Identify which cell holds the provided text, then report its [X, Y] central coordinate. 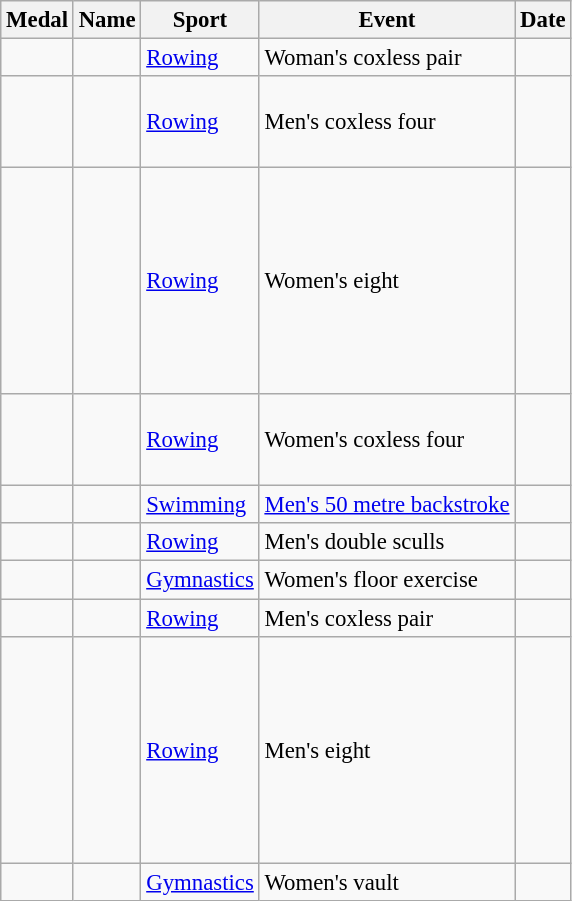
Men's 50 metre backstroke [387, 505]
Medal [38, 20]
Woman's coxless pair [387, 58]
Women's vault [387, 882]
Sport [200, 20]
Women's floor exercise [387, 580]
Men's coxless pair [387, 618]
Swimming [200, 505]
Women's coxless four [387, 440]
Name [107, 20]
Men's double sculls [387, 543]
Men's coxless four [387, 122]
Event [387, 20]
Date [543, 20]
Men's eight [387, 750]
Women's eight [387, 282]
